Capture the cell that displays the provided text and extract its (X, Y) central coordinate. 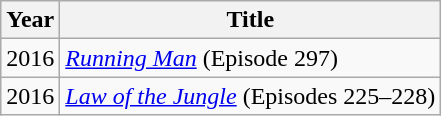
Title (250, 20)
Year (30, 20)
Running Man (Episode 297) (250, 58)
Law of the Jungle (Episodes 225–228) (250, 96)
